Pinpoint the cell where the given text exists, returning its [x, y] midpoint coordinate. 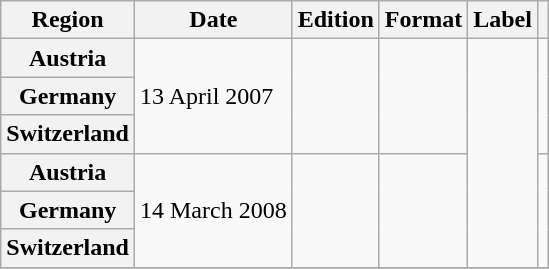
13 April 2007 [213, 96]
Format [423, 20]
Edition [336, 20]
14 March 2008 [213, 210]
Date [213, 20]
Label [503, 20]
Region [68, 20]
